For the text-containing cell, return its midpoint in [x, y] coordinate format. 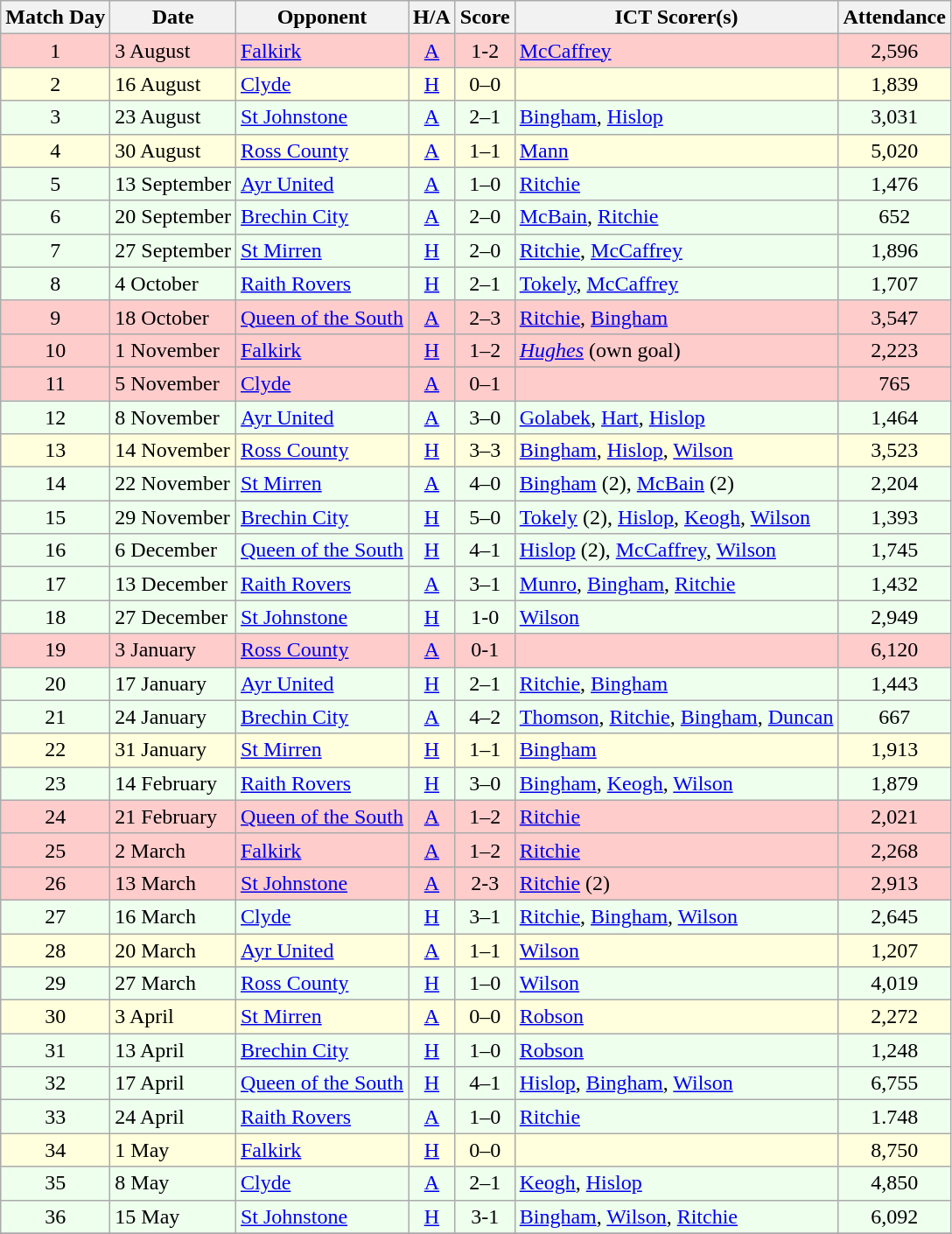
26 [56, 883]
30 [56, 1017]
17 April [173, 1083]
3 April [173, 1017]
24 April [173, 1117]
4,019 [894, 984]
3-1 [485, 1216]
4 October [173, 284]
Bingham, Hislop, Wilson [676, 451]
1,207 [894, 950]
15 [56, 517]
27 December [173, 617]
34 [56, 1150]
2–3 [485, 317]
2,645 [894, 916]
23 [56, 783]
20 March [173, 950]
35 [56, 1183]
5–0 [485, 517]
20 September [173, 217]
23 August [173, 117]
1,745 [894, 550]
1-0 [485, 617]
6,120 [894, 650]
2,268 [894, 850]
4,850 [894, 1183]
Ritchie, McCaffrey [676, 250]
Bingham, Wilson, Ritchie [676, 1216]
H/A [432, 18]
3,031 [894, 117]
16 August [173, 84]
18 October [173, 317]
Hughes (own goal) [676, 350]
McBain, Ritchie [676, 217]
8 November [173, 417]
5 November [173, 383]
7 [56, 250]
18 [56, 617]
McCaffrey [676, 51]
1 May [173, 1150]
4–0 [485, 484]
14 November [173, 451]
Hislop, Bingham, Wilson [676, 1083]
17 [56, 584]
9 [56, 317]
1,464 [894, 417]
24 January [173, 717]
29 November [173, 517]
2,204 [894, 484]
21 February [173, 817]
27 September [173, 250]
Tokely (2), Hislop, Keogh, Wilson [676, 517]
36 [56, 1216]
765 [894, 383]
2 March [173, 850]
8,750 [894, 1150]
32 [56, 1083]
Attendance [894, 18]
13 [56, 451]
Opponent [322, 18]
ICT Scorer(s) [676, 18]
17 January [173, 684]
13 December [173, 584]
Munro, Bingham, Ritchie [676, 584]
Golabek, Hart, Hislop [676, 417]
2 [56, 84]
20 [56, 684]
2,949 [894, 617]
Bingham, Hislop [676, 117]
2-3 [485, 883]
8 [56, 284]
Ritchie (2) [676, 883]
4–2 [485, 717]
14 February [173, 783]
1,879 [894, 783]
Mann [676, 151]
33 [56, 1117]
3 January [173, 650]
31 January [173, 750]
1 November [173, 350]
6 December [173, 550]
4 [56, 151]
Keogh, Hislop [676, 1183]
3 [56, 117]
Match Day [56, 18]
29 [56, 984]
10 [56, 350]
25 [56, 850]
Tokely, McCaffrey [676, 284]
0–1 [485, 383]
3,523 [894, 451]
1,476 [894, 184]
16 March [173, 916]
Ritchie, Bingham, Wilson [676, 916]
14 [56, 484]
12 [56, 417]
1,913 [894, 750]
Date [173, 18]
11 [56, 383]
3 August [173, 51]
Score [485, 18]
5 [56, 184]
21 [56, 717]
6,092 [894, 1216]
30 August [173, 151]
13 April [173, 1050]
1 [56, 51]
1,393 [894, 517]
1,839 [894, 84]
2,913 [894, 883]
8 May [173, 1183]
1,707 [894, 284]
31 [56, 1050]
27 March [173, 984]
Hislop (2), McCaffrey, Wilson [676, 550]
1,248 [894, 1050]
22 [56, 750]
2,596 [894, 51]
16 [56, 550]
1,432 [894, 584]
Bingham [676, 750]
22 November [173, 484]
1,443 [894, 684]
24 [56, 817]
1.748 [894, 1117]
0-1 [485, 650]
Bingham (2), McBain (2) [676, 484]
13 September [173, 184]
3–3 [485, 451]
1-2 [485, 51]
652 [894, 217]
6,755 [894, 1083]
27 [56, 916]
5,020 [894, 151]
Thomson, Ritchie, Bingham, Duncan [676, 717]
13 March [173, 883]
3,547 [894, 317]
667 [894, 717]
19 [56, 650]
1,896 [894, 250]
28 [56, 950]
Bingham, Keogh, Wilson [676, 783]
15 May [173, 1216]
2,223 [894, 350]
6 [56, 217]
2,272 [894, 1017]
2,021 [894, 817]
